Output the [x, y] coordinate of the center of the cell containing the given text.  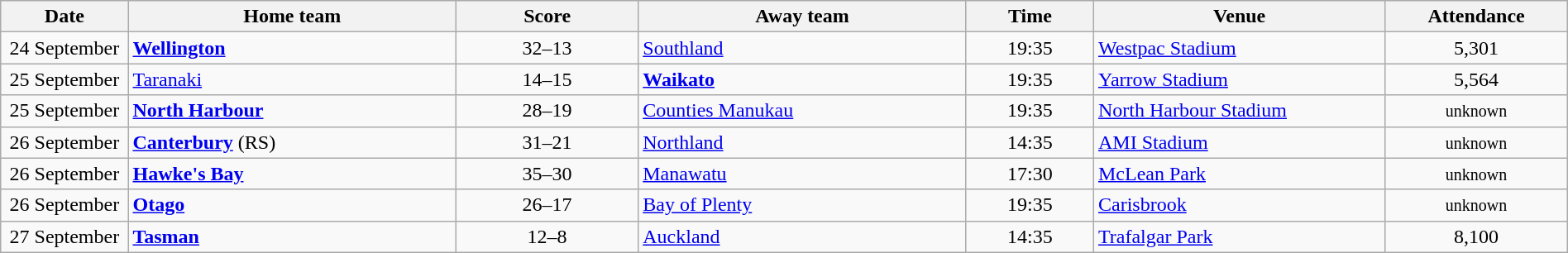
Counties Manukau [802, 111]
Carisbrook [1239, 205]
24 September [65, 48]
Trafalgar Park [1239, 236]
Hawke's Bay [293, 174]
Northland [802, 142]
Otago [293, 205]
Home team [293, 17]
Manawatu [802, 174]
Tasman [293, 236]
North Harbour [293, 111]
14–15 [547, 79]
Southland [802, 48]
28–19 [547, 111]
32–13 [547, 48]
Date [65, 17]
35–30 [547, 174]
Wellington [293, 48]
Waikato [802, 79]
26–17 [547, 205]
Away team [802, 17]
17:30 [1030, 174]
12–8 [547, 236]
McLean Park [1239, 174]
5,301 [1476, 48]
Score [547, 17]
Time [1030, 17]
Venue [1239, 17]
Bay of Plenty [802, 205]
Auckland [802, 236]
Taranaki [293, 79]
Westpac Stadium [1239, 48]
8,100 [1476, 236]
AMI Stadium [1239, 142]
Canterbury (RS) [293, 142]
Attendance [1476, 17]
North Harbour Stadium [1239, 111]
5,564 [1476, 79]
Yarrow Stadium [1239, 79]
27 September [65, 236]
31–21 [547, 142]
